Scan for the cell matching the given text and deliver its (x, y) coordinate at center. 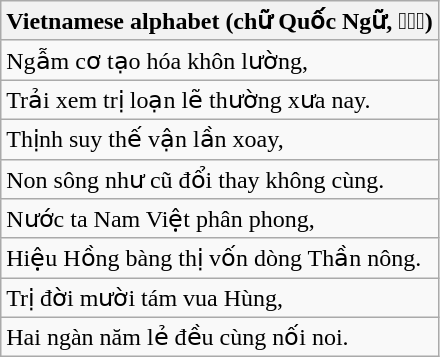
Ngẫm cơ tạo hóa khôn lường, (220, 60)
Nước ta Nam Việt phân phong, (220, 219)
Vietnamese alphabet (chữ Quốc Ngữ, 𡨸國語) (220, 21)
Trị đời mười tám vua Hùng, (220, 298)
Thịnh suy thế vận lần xoay, (220, 139)
Hai ngàn năm lẻ đều cùng nối noi. (220, 337)
Trải xem trị loạn lẽ thường xưa nay. (220, 100)
Non sông như cũ đổi thay không cùng. (220, 179)
Hiệu Hồng bàng thị vốn dòng Thần nông. (220, 258)
